Identify which cell holds the provided text, then report its (X, Y) central coordinate. 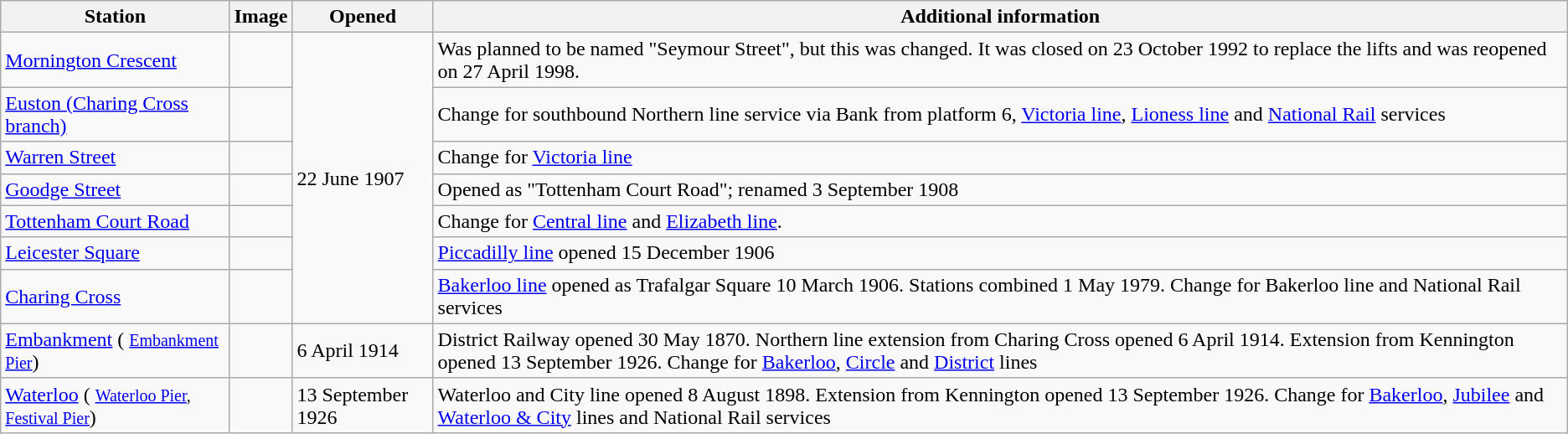
13 September 1926 (363, 406)
Waterloo ( Waterloo Pier, Festival Pier) (116, 406)
6 April 1914 (363, 350)
Station (116, 17)
Opened (363, 17)
Goodge Street (116, 189)
Embankment ( Embankment Pier) (116, 350)
Mornington Crescent (116, 60)
Opened as "Tottenham Court Road"; renamed 3 September 1908 (1000, 189)
Euston (Charing Cross branch) (116, 114)
Piccadilly line opened 15 December 1906 (1000, 253)
Image (261, 17)
Change for Central line and Elizabeth line. (1000, 221)
Additional information (1000, 17)
Leicester Square (116, 253)
Charing Cross (116, 297)
Change for southbound Northern line service via Bank from platform 6, Victoria line, Lioness line and National Rail services (1000, 114)
Tottenham Court Road (116, 221)
22 June 1907 (363, 178)
Change for Victoria line (1000, 158)
Warren Street (116, 158)
Bakerloo line opened as Trafalgar Square 10 March 1906. Stations combined 1 May 1979. Change for Bakerloo line and National Rail services (1000, 297)
